From the cell containing the given text, extract its center point as (X, Y) coordinate. 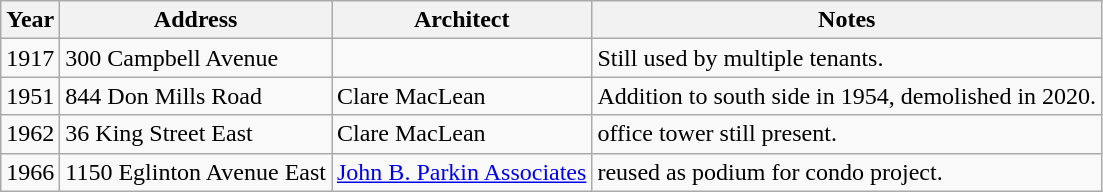
reused as podium for condo project. (847, 172)
Architect (462, 20)
1150 Eglinton Avenue East (196, 172)
1962 (30, 134)
1966 (30, 172)
Notes (847, 20)
Address (196, 20)
Year (30, 20)
36 King Street East (196, 134)
1917 (30, 58)
300 Campbell Avenue (196, 58)
Still used by multiple tenants. (847, 58)
John B. Parkin Associates (462, 172)
1951 (30, 96)
Addition to south side in 1954, demolished in 2020. (847, 96)
844 Don Mills Road (196, 96)
office tower still present. (847, 134)
